Locate the cell with the specified text and output its [x, y] center coordinate. 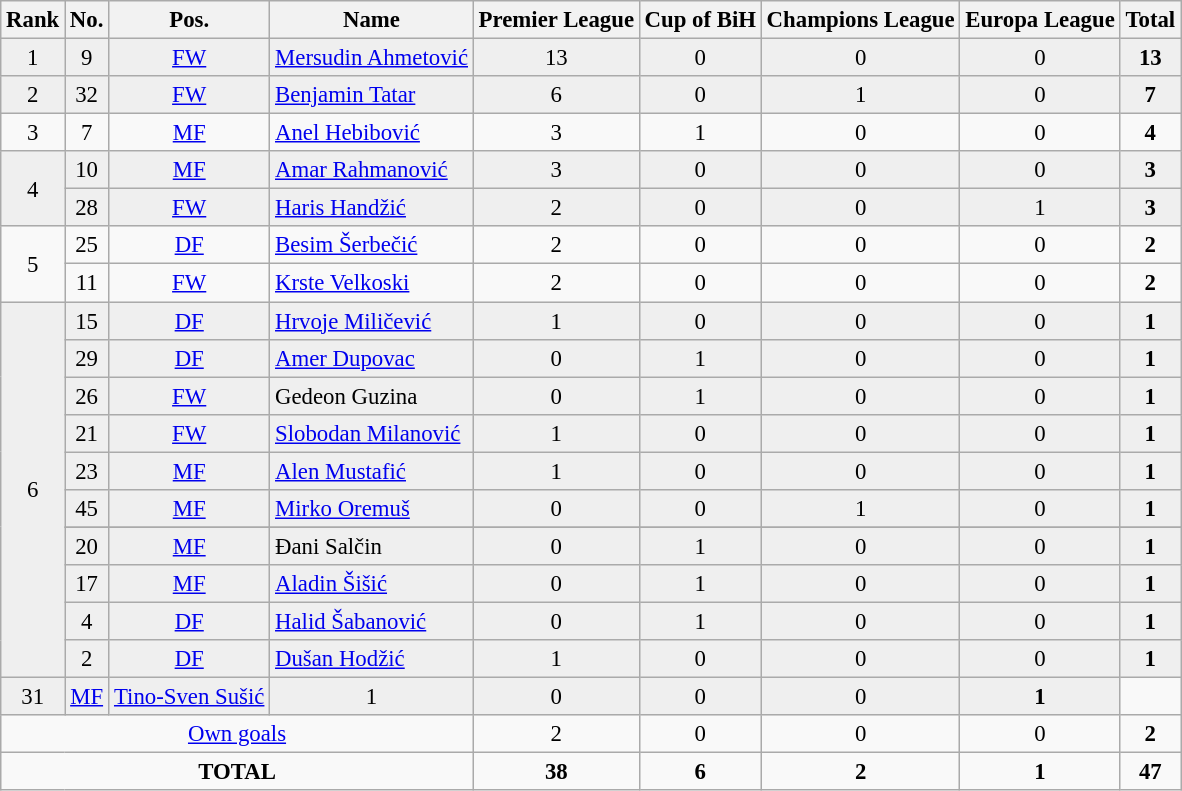
Mersudin Ahmetović [372, 58]
21 [87, 433]
TOTAL [238, 772]
Total [1150, 20]
Cup of BiH [700, 20]
Hrvoje Miličević [372, 321]
Benjamin Tatar [372, 95]
26 [87, 396]
Mirko Oremuš [372, 509]
10 [87, 170]
Slobodan Milanović [372, 433]
5 [33, 264]
28 [87, 208]
Amar Rahmanović [372, 170]
Đani Salčin [372, 546]
Europa League [1040, 20]
20 [87, 546]
Halid Šabanović [372, 621]
9 [87, 58]
No. [87, 20]
Own goals [238, 734]
11 [87, 283]
Gedeon Guzina [372, 396]
25 [87, 245]
29 [87, 358]
Name [372, 20]
Dušan Hodžić [372, 659]
Premier League [556, 20]
Rank [33, 20]
45 [87, 509]
Aladin Šišić [372, 584]
38 [556, 772]
Tino-Sven Sušić [190, 697]
Pos. [190, 20]
32 [87, 95]
Haris Handžić [372, 208]
17 [87, 584]
Alen Mustafić [372, 471]
Amer Dupovac [372, 358]
15 [87, 321]
Besim Šerbečić [372, 245]
Champions League [860, 20]
31 [33, 697]
47 [1150, 772]
23 [87, 471]
Krste Velkoski [372, 283]
Anel Hebibović [372, 133]
